Capture the cell that displays the provided text and extract its [X, Y] central coordinate. 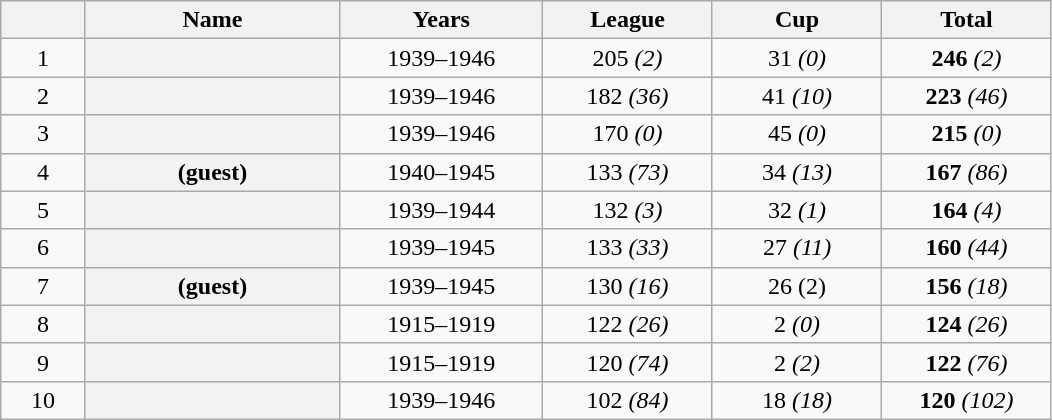
205 (2) [628, 58]
1940–1945 [442, 172]
41 (10) [796, 96]
26 (2) [796, 286]
246 (2) [966, 58]
160 (44) [966, 248]
Name [212, 20]
Years [442, 20]
164 (4) [966, 210]
Total [966, 20]
18 (18) [796, 400]
10 [44, 400]
Cup [796, 20]
5 [44, 210]
102 (84) [628, 400]
130 (16) [628, 286]
120 (74) [628, 362]
4 [44, 172]
32 (1) [796, 210]
2 (2) [796, 362]
170 (0) [628, 134]
156 (18) [966, 286]
34 (13) [796, 172]
1 [44, 58]
6 [44, 248]
9 [44, 362]
132 (3) [628, 210]
2 [44, 96]
182 (36) [628, 96]
122 (76) [966, 362]
27 (11) [796, 248]
3 [44, 134]
223 (46) [966, 96]
8 [44, 324]
133 (33) [628, 248]
2 (0) [796, 324]
124 (26) [966, 324]
133 (73) [628, 172]
167 (86) [966, 172]
215 (0) [966, 134]
League [628, 20]
1939–1944 [442, 210]
45 (0) [796, 134]
7 [44, 286]
31 (0) [796, 58]
122 (26) [628, 324]
120 (102) [966, 400]
